Locate the cell with the specified text and output its (X, Y) center coordinate. 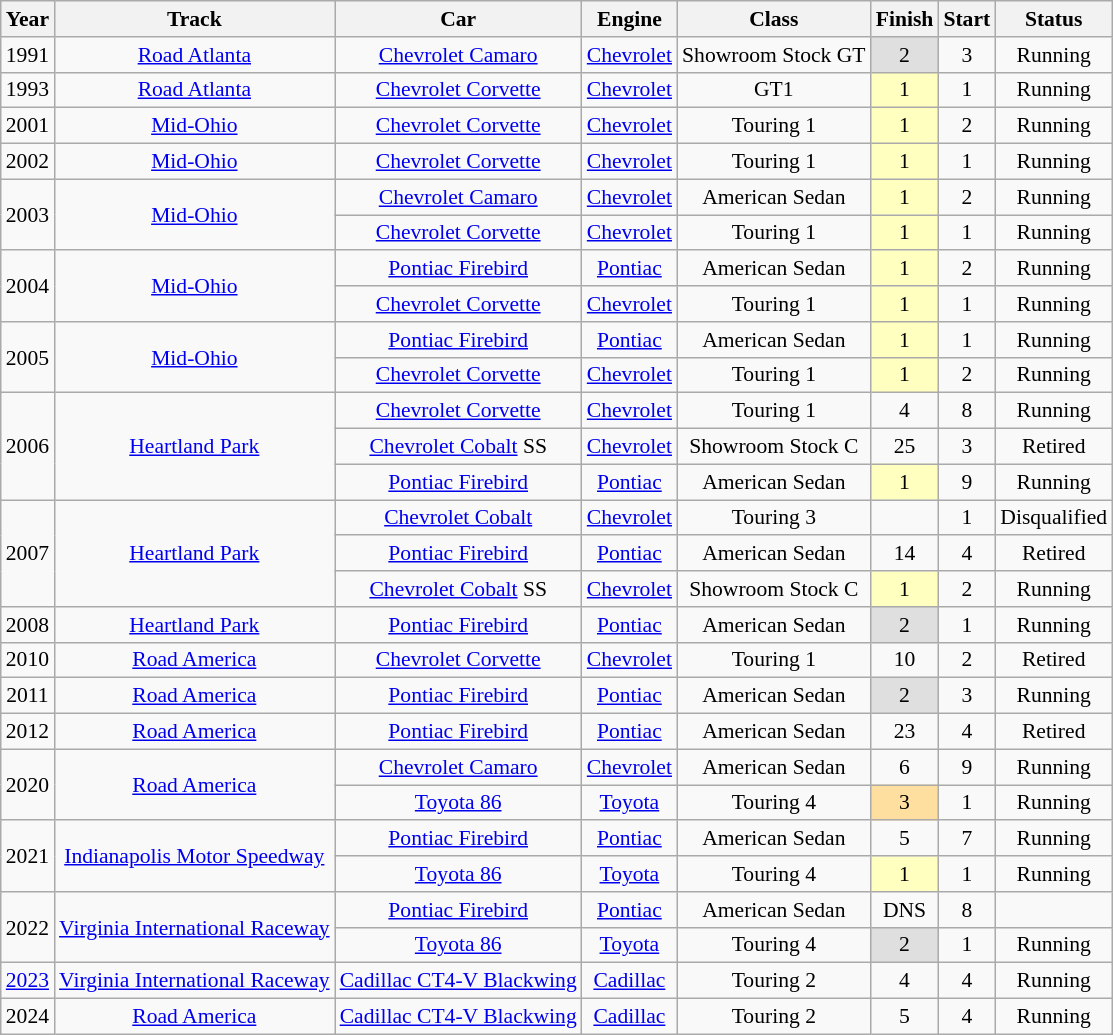
2006 (28, 446)
14 (905, 554)
2004 (28, 286)
2002 (28, 162)
2022 (28, 928)
2023 (28, 981)
Car (458, 19)
2011 (28, 696)
Track (194, 19)
Year (28, 19)
1993 (28, 90)
Indianapolis Motor Speedway (194, 856)
23 (905, 732)
1991 (28, 55)
2005 (28, 358)
DNS (905, 910)
2020 (28, 784)
6 (905, 767)
25 (905, 447)
Engine (630, 19)
2008 (28, 625)
Showroom Stock GT (774, 55)
GT1 (774, 90)
10 (905, 660)
2012 (28, 732)
7 (966, 839)
2021 (28, 856)
2003 (28, 214)
Start (966, 19)
Finish (905, 19)
Touring 3 (774, 518)
2010 (28, 660)
2001 (28, 126)
Disqualified (1054, 518)
Status (1054, 19)
Chevrolet Cobalt (458, 518)
Class (774, 19)
2024 (28, 1017)
2007 (28, 554)
